Return the [X, Y] coordinate for the center point of the cell that contains the specified text.  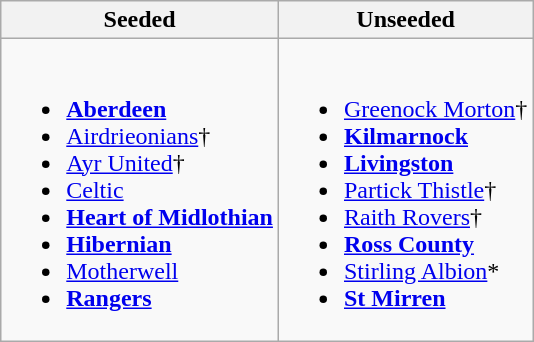
Greenock Morton†KilmarnockLivingstonPartick Thistle†Raith Rovers†Ross CountyStirling Albion*St Mirren [405, 190]
Seeded [140, 20]
AberdeenAirdrieonians†Ayr United†CelticHeart of MidlothianHibernianMotherwellRangers [140, 190]
Unseeded [405, 20]
